Return the [x, y] coordinate for the center point of the cell that contains the specified text.  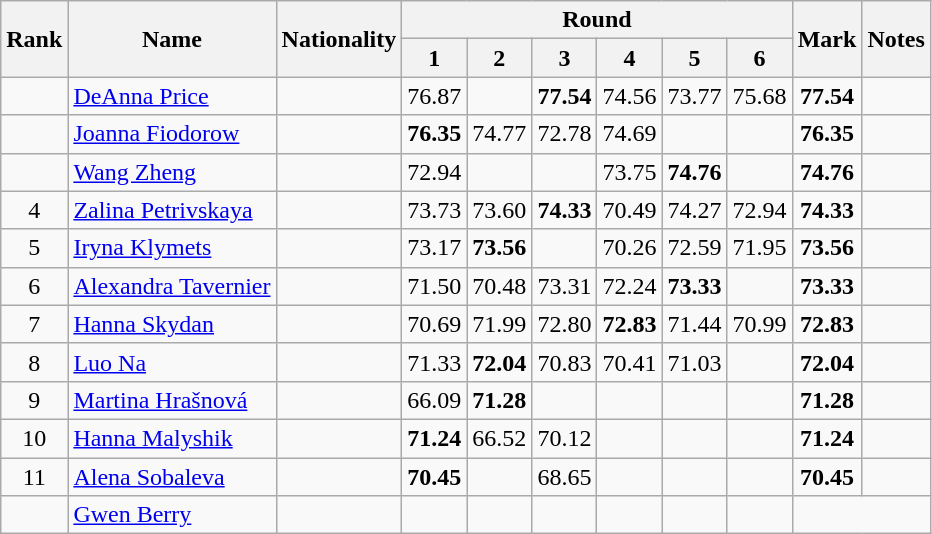
73.73 [434, 210]
71.44 [694, 324]
Gwen Berry [172, 515]
66.09 [434, 400]
74.27 [694, 210]
Zalina Petrivskaya [172, 210]
68.65 [564, 477]
71.95 [760, 248]
Iryna Klymets [172, 248]
Joanna Fiodorow [172, 134]
Nationality [339, 39]
10 [34, 438]
Name [172, 39]
3 [564, 58]
Notes [896, 39]
70.48 [500, 286]
Rank [34, 39]
73.77 [694, 96]
71.33 [434, 362]
9 [34, 400]
72.80 [564, 324]
71.03 [694, 362]
70.99 [760, 324]
66.52 [500, 438]
Hanna Skydan [172, 324]
74.56 [630, 96]
70.49 [630, 210]
70.12 [564, 438]
7 [34, 324]
8 [34, 362]
74.77 [500, 134]
Mark [827, 39]
74.69 [630, 134]
11 [34, 477]
2 [500, 58]
70.69 [434, 324]
DeAnna Price [172, 96]
73.31 [564, 286]
Round [597, 20]
Hanna Malyshik [172, 438]
71.50 [434, 286]
73.17 [434, 248]
73.75 [630, 172]
70.83 [564, 362]
1 [434, 58]
70.26 [630, 248]
72.78 [564, 134]
Wang Zheng [172, 172]
70.41 [630, 362]
75.68 [760, 96]
Martina Hrašnová [172, 400]
Luo Na [172, 362]
72.59 [694, 248]
73.60 [500, 210]
Alexandra Tavernier [172, 286]
71.99 [500, 324]
Alena Sobaleva [172, 477]
76.87 [434, 96]
72.24 [630, 286]
